Pinpoint the cell where the given text exists, returning its (X, Y) midpoint coordinate. 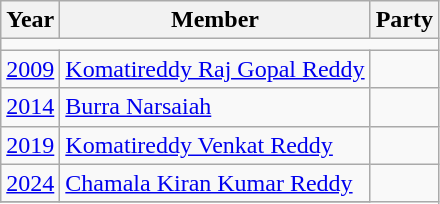
Komatireddy Venkat Reddy (215, 145)
Member (215, 20)
Burra Narsaiah (215, 107)
2014 (30, 107)
2009 (30, 69)
Komatireddy Raj Gopal Reddy (215, 69)
2019 (30, 145)
Year (30, 20)
Chamala Kiran Kumar Reddy (215, 183)
Party (404, 20)
2024 (30, 183)
